Scan for the cell matching the given text and deliver its [x, y] coordinate at center. 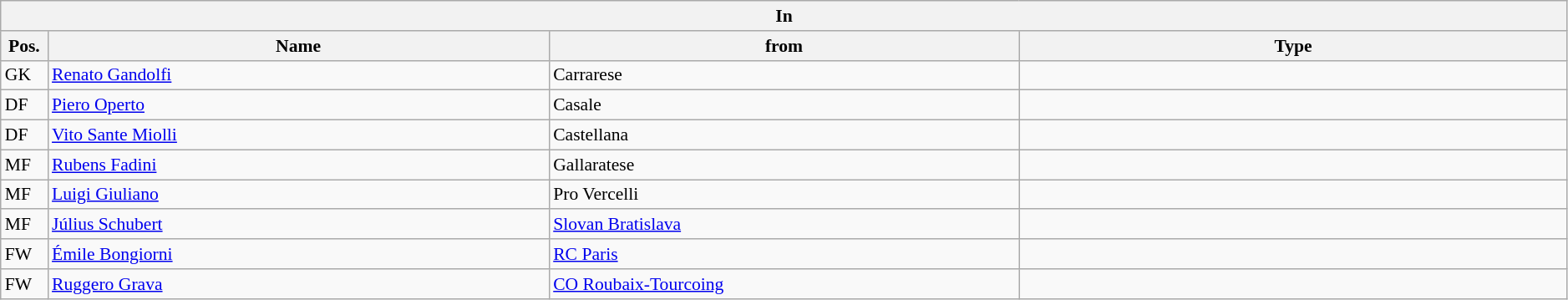
Type [1293, 46]
CO Roubaix-Tourcoing [784, 284]
In [784, 16]
Slovan Bratislava [784, 225]
Július Schubert [298, 225]
Pos. [24, 46]
RC Paris [784, 254]
Casale [784, 105]
Vito Sante Miolli [298, 135]
from [784, 46]
Piero Operto [298, 105]
Gallaratese [784, 165]
Émile Bongiorni [298, 254]
Name [298, 46]
Carrarese [784, 75]
GK [24, 75]
Rubens Fadini [298, 165]
Renato Gandolfi [298, 75]
Pro Vercelli [784, 195]
Luigi Giuliano [298, 195]
Castellana [784, 135]
Ruggero Grava [298, 284]
